For the text-containing cell, return its midpoint in (X, Y) coordinate format. 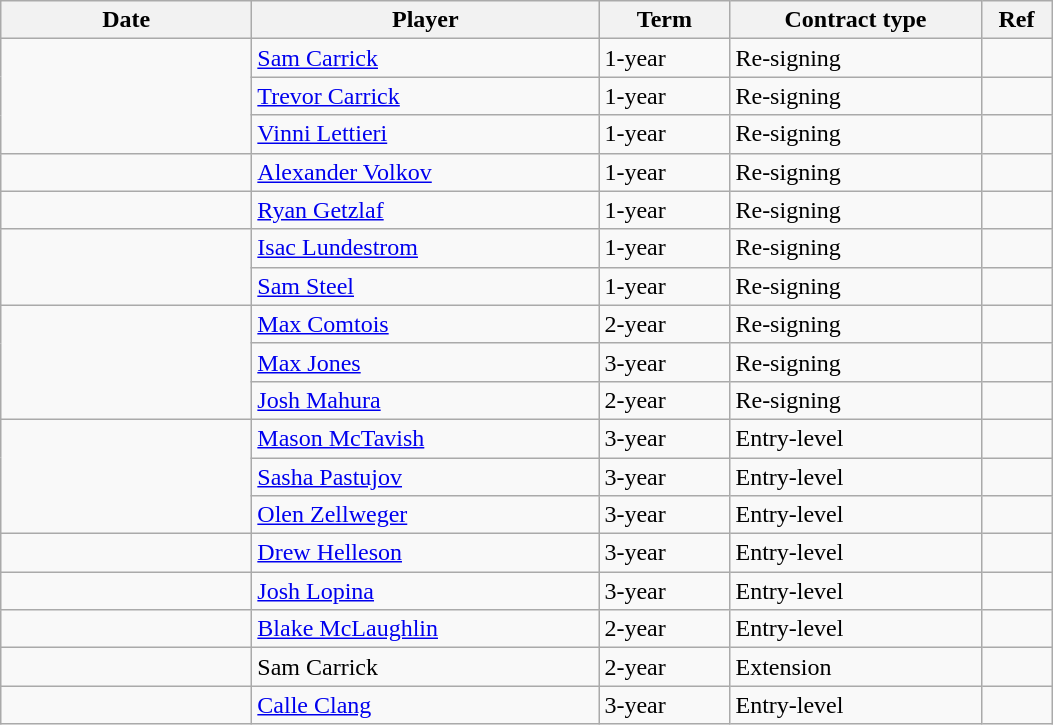
Max Comtois (426, 324)
Josh Mahura (426, 400)
Olen Zellweger (426, 515)
Vinni Lettieri (426, 134)
Sasha Pastujov (426, 477)
Mason McTavish (426, 438)
Trevor Carrick (426, 96)
Josh Lopina (426, 591)
Extension (856, 667)
Ryan Getzlaf (426, 210)
Date (126, 20)
Player (426, 20)
Alexander Volkov (426, 172)
Contract type (856, 20)
Max Jones (426, 362)
Drew Helleson (426, 553)
Isac Lundestrom (426, 248)
Sam Steel (426, 286)
Ref (1016, 20)
Blake McLaughlin (426, 629)
Term (664, 20)
Calle Clang (426, 705)
